Determine the [X, Y] coordinate at the center of the cell enclosing the given text.  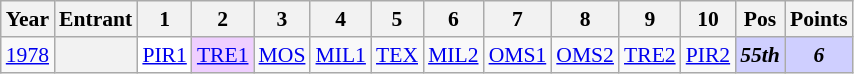
2 [223, 19]
PIR2 [708, 55]
5 [397, 19]
10 [708, 19]
4 [340, 19]
TRE1 [223, 55]
55th [760, 55]
MIL1 [340, 55]
TRE2 [650, 55]
OMS2 [585, 55]
PIR1 [164, 55]
8 [585, 19]
Year [28, 19]
1 [164, 19]
Entrant [96, 19]
OMS1 [518, 55]
Pos [760, 19]
1978 [28, 55]
9 [650, 19]
MIL2 [453, 55]
Points [819, 19]
TEX [397, 55]
3 [282, 19]
7 [518, 19]
MOS [282, 55]
